Locate the cell with the specified text and output its (x, y) center coordinate. 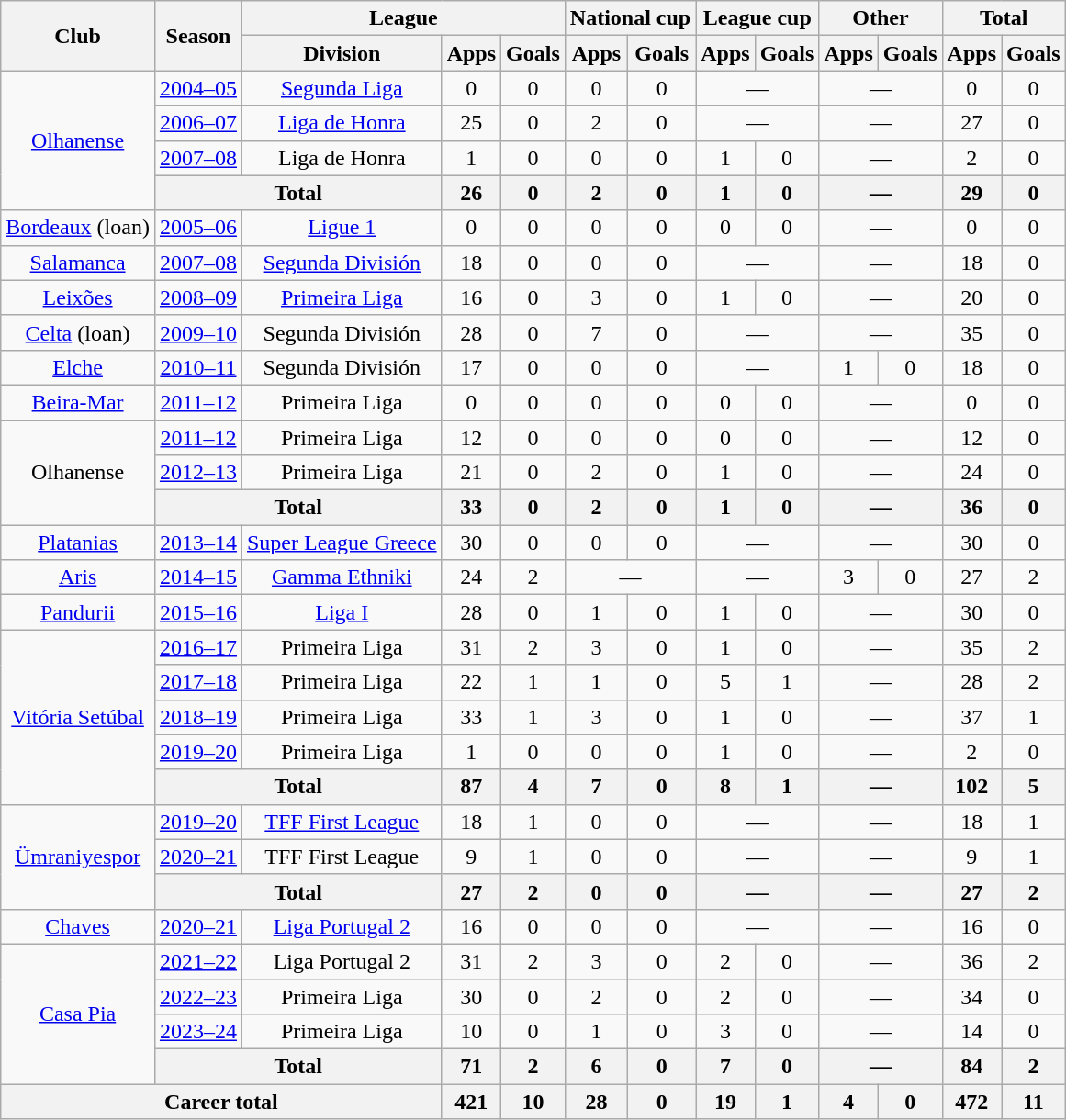
Season (198, 36)
2016–17 (198, 647)
8 (725, 787)
Elche (78, 367)
Platanias (78, 543)
20 (971, 297)
Aris (78, 577)
National cup (630, 18)
421 (471, 1102)
Bordeaux (loan) (78, 228)
2010–11 (198, 367)
Other (881, 18)
Celta (loan) (78, 332)
6 (596, 1067)
2023–24 (198, 1032)
34 (971, 996)
2015–16 (198, 612)
Beira-Mar (78, 402)
Vitória Setúbal (78, 717)
League cup (757, 18)
87 (471, 787)
Career total (221, 1102)
Chaves (78, 926)
Liga I (342, 612)
2018–19 (198, 717)
2014–15 (198, 577)
2022–23 (198, 996)
League (403, 18)
2012–13 (198, 473)
Club (78, 36)
2005–06 (198, 228)
2008–09 (198, 297)
2013–14 (198, 543)
11 (1033, 1102)
Gamma Ethniki (342, 577)
2009–10 (198, 332)
Ligue 1 (342, 228)
84 (971, 1067)
17 (471, 367)
19 (725, 1102)
Salamanca (78, 263)
14 (971, 1032)
2004–05 (198, 88)
Casa Pia (78, 1014)
29 (971, 193)
21 (471, 473)
Ümraniyespor (78, 857)
71 (471, 1067)
37 (971, 717)
2021–22 (198, 961)
102 (971, 787)
Segunda Liga (342, 88)
22 (471, 682)
Division (342, 53)
Leixões (78, 297)
Super League Greece (342, 543)
25 (471, 123)
2006–07 (198, 123)
2017–18 (198, 682)
472 (971, 1102)
Pandurii (78, 612)
26 (471, 193)
